Extract the [x, y] coordinate from the center of the cell holding the provided text.  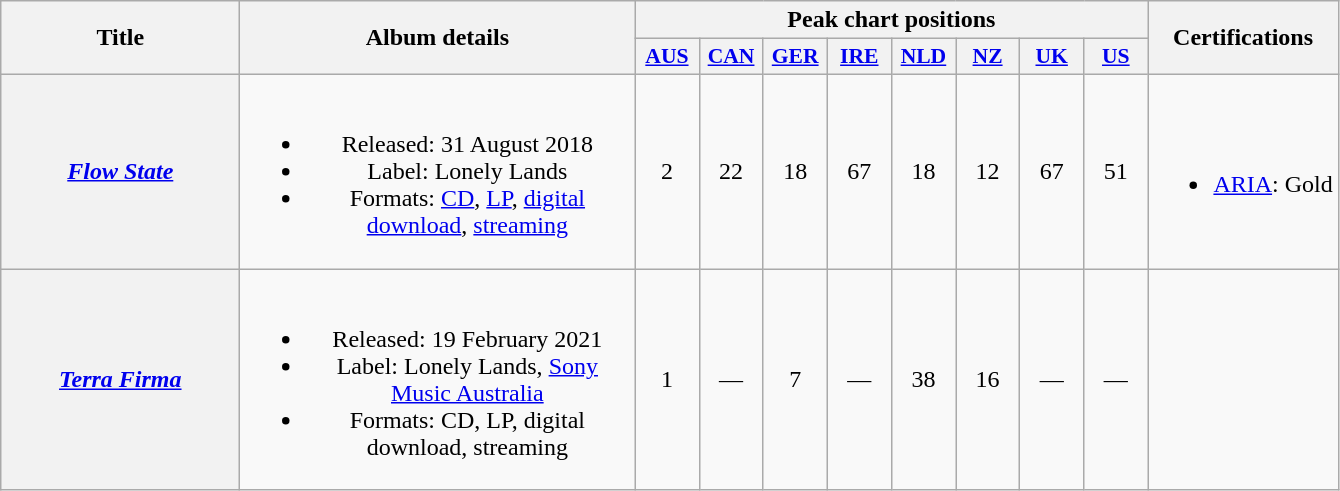
CAN [731, 57]
Certifications [1243, 38]
ARIA: Gold [1243, 171]
GER [795, 57]
UK [1052, 57]
NZ [988, 57]
Title [120, 38]
Released: 31 August 2018Label: Lonely LandsFormats: CD, LP, digital download, streaming [438, 171]
12 [988, 171]
Released: 19 February 2021Label: Lonely Lands, Sony Music AustraliaFormats: CD, LP, digital download, streaming [438, 378]
Flow State [120, 171]
Terra Firma [120, 378]
Album details [438, 38]
US [1116, 57]
1 [667, 378]
2 [667, 171]
22 [731, 171]
16 [988, 378]
NLD [923, 57]
38 [923, 378]
51 [1116, 171]
Peak chart positions [892, 20]
7 [795, 378]
AUS [667, 57]
IRE [859, 57]
